From the cell containing the given text, extract its center point as [x, y] coordinate. 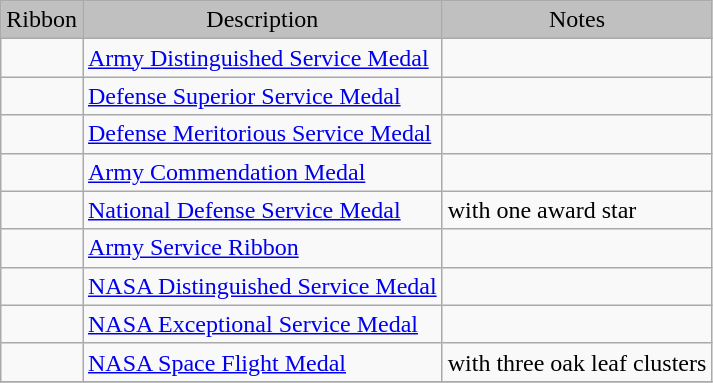
NASA Distinguished Service Medal [262, 286]
NASA Exceptional Service Medal [262, 324]
Notes [577, 20]
Defense Superior Service Medal [262, 96]
with one award star [577, 210]
NASA Space Flight Medal [262, 362]
Army Commendation Medal [262, 172]
with three oak leaf clusters [577, 362]
Description [262, 20]
Ribbon [42, 20]
Army Service Ribbon [262, 248]
National Defense Service Medal [262, 210]
Defense Meritorious Service Medal [262, 134]
Army Distinguished Service Medal [262, 58]
